Scan for the cell matching the given text and deliver its [x, y] coordinate at center. 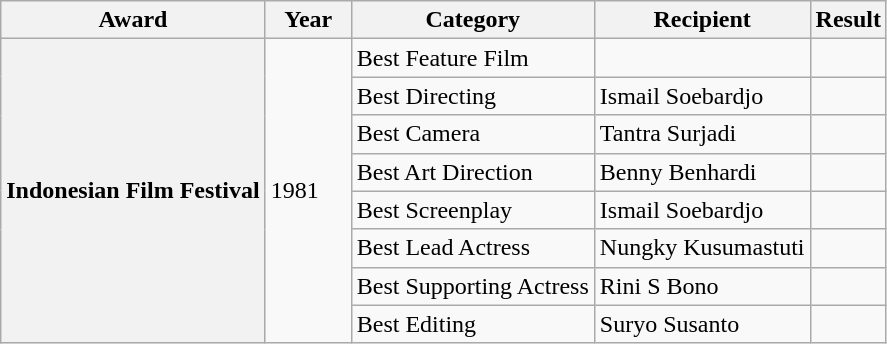
Best Feature Film [472, 58]
Suryo Susanto [702, 324]
Year [308, 20]
Indonesian Film Festival [133, 191]
Result [848, 20]
Nungky Kusumastuti [702, 248]
1981 [308, 191]
Tantra Surjadi [702, 134]
Best Editing [472, 324]
Category [472, 20]
Best Directing [472, 96]
Best Camera [472, 134]
Best Art Direction [472, 172]
Benny Benhardi [702, 172]
Rini S Bono [702, 286]
Best Lead Actress [472, 248]
Best Screenplay [472, 210]
Recipient [702, 20]
Best Supporting Actress [472, 286]
Award [133, 20]
